Pinpoint the cell where the given text exists, returning its [X, Y] midpoint coordinate. 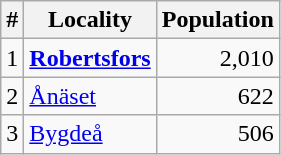
Bygdeå [90, 134]
# [12, 20]
Robertsfors [90, 58]
Locality [90, 20]
622 [218, 96]
3 [12, 134]
1 [12, 58]
2,010 [218, 58]
2 [12, 96]
Ånäset [90, 96]
506 [218, 134]
Population [218, 20]
